Find where the given text appears and provide that cell's center as (X, Y) coordinate. 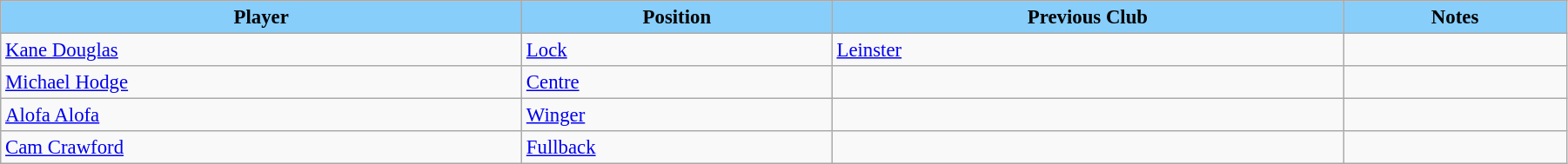
Kane Douglas (261, 50)
Leinster (1088, 50)
Alofa Alofa (261, 115)
Michael Hodge (261, 82)
Fullback (677, 148)
Cam Crawford (261, 148)
Winger (677, 115)
Centre (677, 82)
Lock (677, 50)
Position (677, 17)
Player (261, 17)
Previous Club (1088, 17)
Notes (1455, 17)
